Provide the [x, y] coordinate of the cell's center where the given text is located.  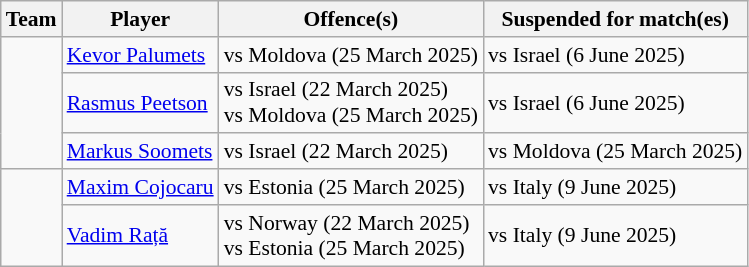
Player [140, 19]
Rasmus Peetson [140, 102]
Kevor Palumets [140, 55]
vs Norway (22 March 2025) vs Estonia (25 March 2025) [351, 236]
Markus Soomets [140, 152]
Maxim Cojocaru [140, 187]
Team [32, 19]
vs Estonia (25 March 2025) [351, 187]
vs Israel (22 March 2025) [351, 152]
Vadim Rață [140, 236]
Suspended for match(es) [615, 19]
Offence(s) [351, 19]
vs Israel (22 March 2025) vs Moldova (25 March 2025) [351, 102]
